Detect which cell encompasses the target text, then output its (x, y) center coordinate. 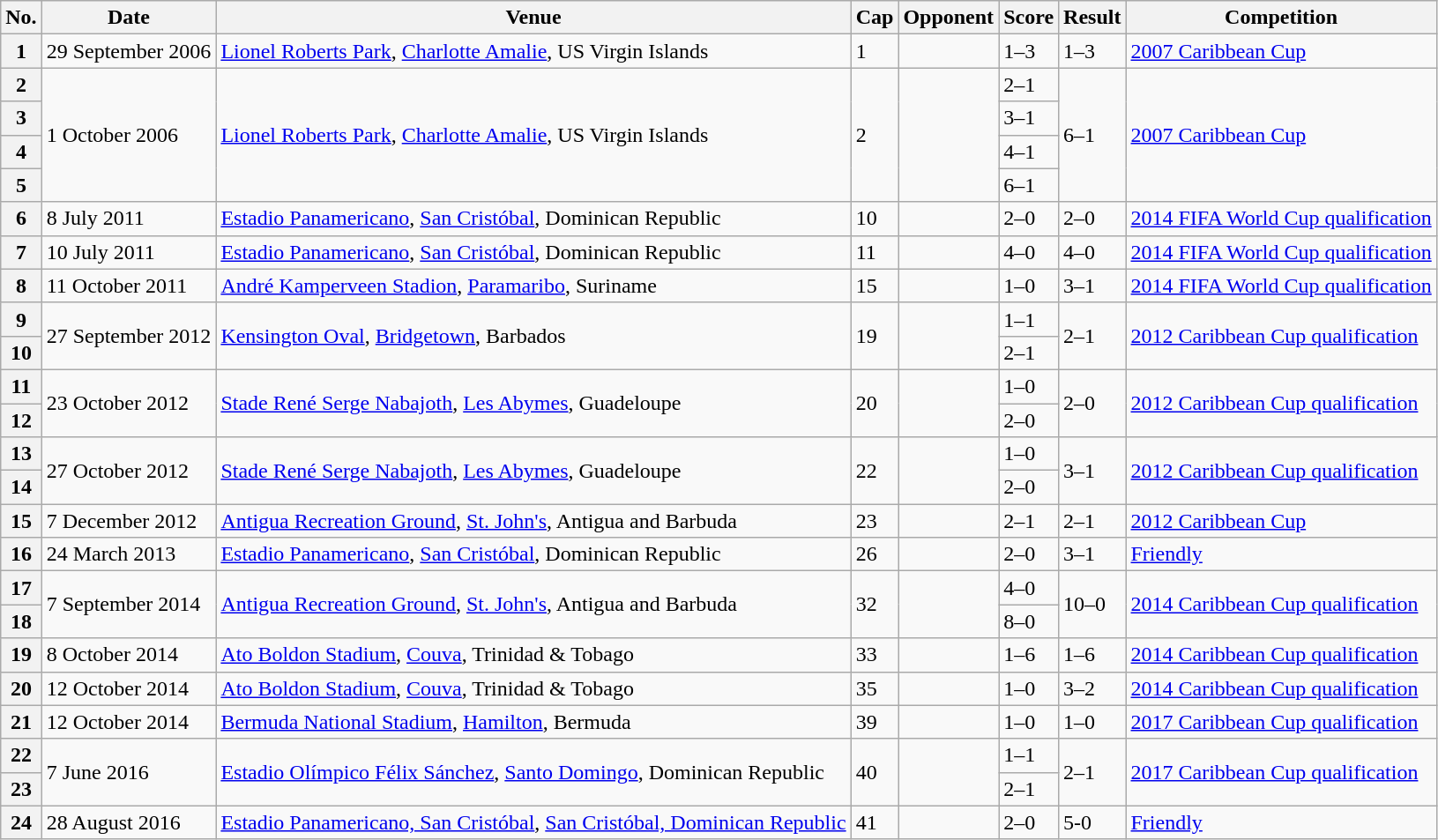
29 September 2006 (129, 51)
Estadio Olímpico Félix Sánchez, Santo Domingo, Dominican Republic (533, 772)
23 October 2012 (129, 403)
2012 Caribbean Cup (1281, 521)
Competition (1281, 18)
24 March 2013 (129, 554)
27 October 2012 (129, 471)
33 (875, 655)
24 (21, 822)
Date (129, 18)
Bermuda National Stadium, Hamilton, Bermuda (533, 722)
1 October 2006 (129, 135)
35 (875, 688)
Estadio Panamericano, San Cristóbal, San Cristóbal, Dominican Republic (533, 822)
14 (21, 487)
8 July 2011 (129, 219)
Cap (875, 18)
3–2 (1092, 688)
40 (875, 772)
6 (21, 219)
41 (875, 822)
10–0 (1092, 605)
7 June 2016 (129, 772)
André Kamperveen Stadion, Paramaribo, Suriname (533, 286)
27 September 2012 (129, 336)
Kensington Oval, Bridgetown, Barbados (533, 336)
18 (21, 621)
16 (21, 554)
7 December 2012 (129, 521)
9 (21, 319)
11 October 2011 (129, 286)
8 (21, 286)
26 (875, 554)
8–0 (1029, 621)
28 August 2016 (129, 822)
7 September 2014 (129, 605)
17 (21, 588)
12 (21, 420)
5 (21, 185)
Venue (533, 18)
No. (21, 18)
32 (875, 605)
10 July 2011 (129, 252)
Opponent (949, 18)
39 (875, 722)
13 (21, 454)
5-0 (1092, 822)
7 (21, 252)
21 (21, 722)
3 (21, 118)
Score (1029, 18)
4 (21, 152)
4–1 (1029, 152)
8 October 2014 (129, 655)
Result (1092, 18)
